Search for the cell housing the specified text and yield its (X, Y) center coordinate. 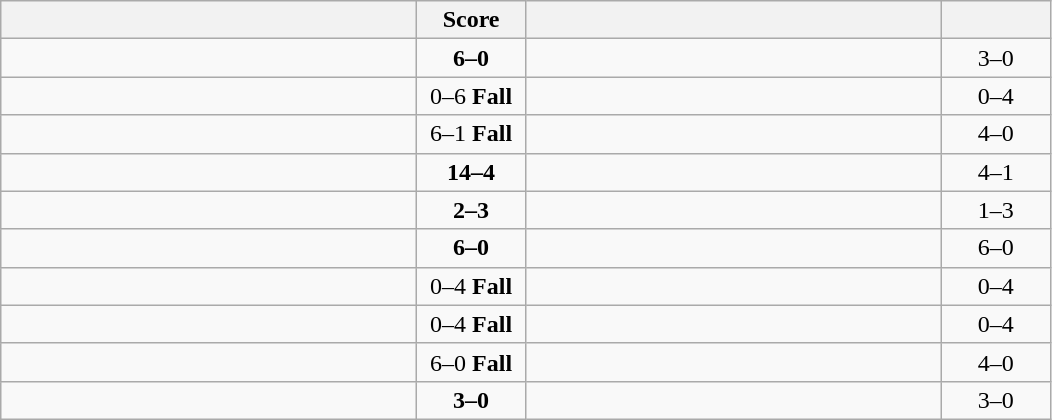
4–1 (996, 172)
6–1 Fall (472, 134)
2–3 (472, 210)
0–6 Fall (472, 96)
6–0 Fall (472, 362)
Score (472, 20)
14–4 (472, 172)
1–3 (996, 210)
